For the text-containing cell, return its midpoint in (X, Y) coordinate format. 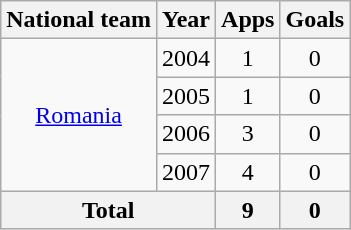
9 (248, 210)
2005 (186, 96)
2007 (186, 172)
4 (248, 172)
Total (108, 210)
Goals (315, 20)
2006 (186, 134)
Romania (79, 115)
2004 (186, 58)
Year (186, 20)
Apps (248, 20)
3 (248, 134)
National team (79, 20)
